Detect which cell encompasses the target text, then output its (x, y) center coordinate. 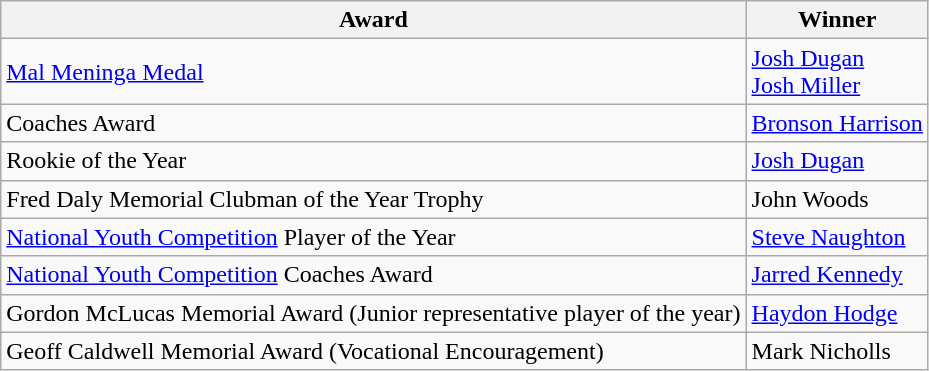
National Youth Competition Player of the Year (374, 237)
Geoff Caldwell Memorial Award (Vocational Encouragement) (374, 351)
Bronson Harrison (837, 123)
Steve Naughton (837, 237)
Josh Dugan (837, 161)
Coaches Award (374, 123)
Award (374, 20)
Fred Daly Memorial Clubman of the Year Trophy (374, 199)
Gordon McLucas Memorial Award (Junior representative player of the year) (374, 313)
Josh Dugan Josh Miller (837, 72)
Jarred Kennedy (837, 275)
John Woods (837, 199)
Haydon Hodge (837, 313)
National Youth Competition Coaches Award (374, 275)
Mark Nicholls (837, 351)
Winner (837, 20)
Rookie of the Year (374, 161)
Mal Meninga Medal (374, 72)
